Return [X, Y] of the center of cell containing provided text 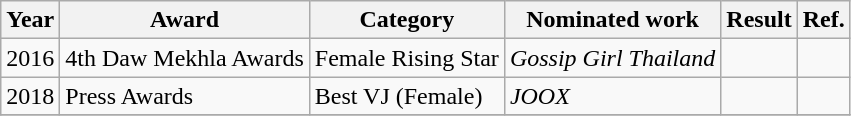
Gossip Girl Thailand [612, 58]
Ref. [824, 20]
Nominated work [612, 20]
Category [406, 20]
Result [759, 20]
4th Daw Mekhla Awards [184, 58]
Female Rising Star [406, 58]
Best VJ (Female) [406, 96]
Award [184, 20]
Year [30, 20]
JOOX [612, 96]
2018 [30, 96]
2016 [30, 58]
Press Awards [184, 96]
